Output the [X, Y] coordinate of the center of the cell containing the given text.  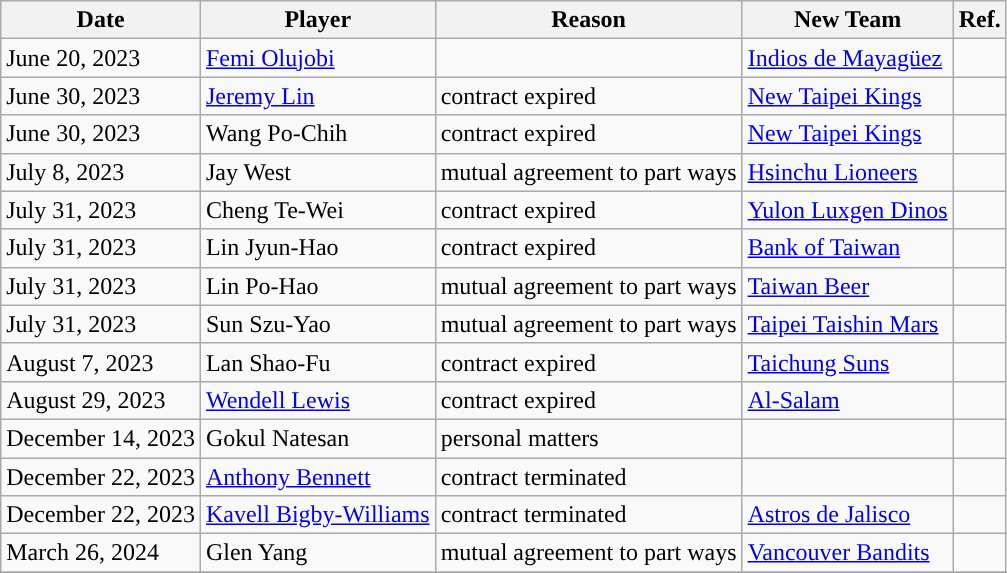
Wang Po-Chih [318, 134]
Lin Jyun-Hao [318, 248]
Jay West [318, 172]
Player [318, 20]
Vancouver Bandits [848, 553]
Taipei Taishin Mars [848, 324]
August 7, 2023 [101, 362]
Jeremy Lin [318, 96]
Lin Po-Hao [318, 286]
Astros de Jalisco [848, 515]
Taiwan Beer [848, 286]
Yulon Luxgen Dinos [848, 210]
Taichung Suns [848, 362]
Cheng Te-Wei [318, 210]
Indios de Mayagüez [848, 58]
Glen Yang [318, 553]
March 26, 2024 [101, 553]
Reason [588, 20]
Kavell Bigby-Williams [318, 515]
December 14, 2023 [101, 438]
Sun Szu-Yao [318, 324]
Date [101, 20]
Ref. [980, 20]
personal matters [588, 438]
New Team [848, 20]
Hsinchu Lioneers [848, 172]
Bank of Taiwan [848, 248]
Gokul Natesan [318, 438]
August 29, 2023 [101, 400]
Wendell Lewis [318, 400]
Femi Olujobi [318, 58]
Lan Shao-Fu [318, 362]
July 8, 2023 [101, 172]
Anthony Bennett [318, 477]
Al-Salam [848, 400]
June 20, 2023 [101, 58]
